From the cell containing the given text, extract its center point as (X, Y) coordinate. 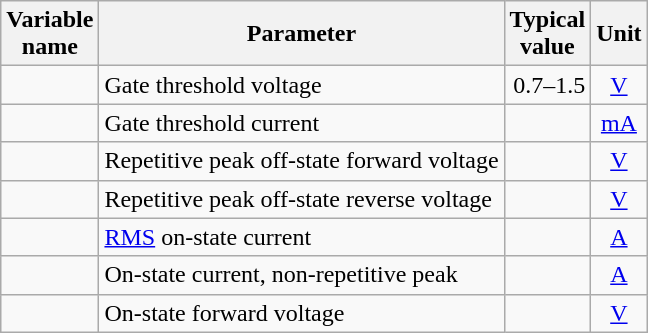
Typical value (548, 34)
Repetitive peak off-state forward voltage (302, 161)
Gate threshold voltage (302, 85)
0.7–1.5 (548, 85)
mA (619, 123)
Repetitive peak off-state reverse voltage (302, 199)
On-state forward voltage (302, 313)
Variable name (50, 34)
On-state current, non-repetitive peak (302, 275)
RMS on-state current (302, 237)
Parameter (302, 34)
Gate threshold current (302, 123)
Unit (619, 34)
